Find where the given text appears and provide that cell's center as (X, Y) coordinate. 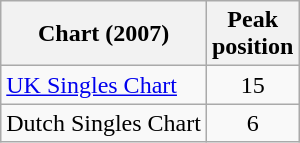
Peakposition (252, 34)
Chart (2007) (104, 34)
6 (252, 123)
15 (252, 85)
Dutch Singles Chart (104, 123)
UK Singles Chart (104, 85)
